Determine the (X, Y) coordinate at the center of the cell enclosing the given text.  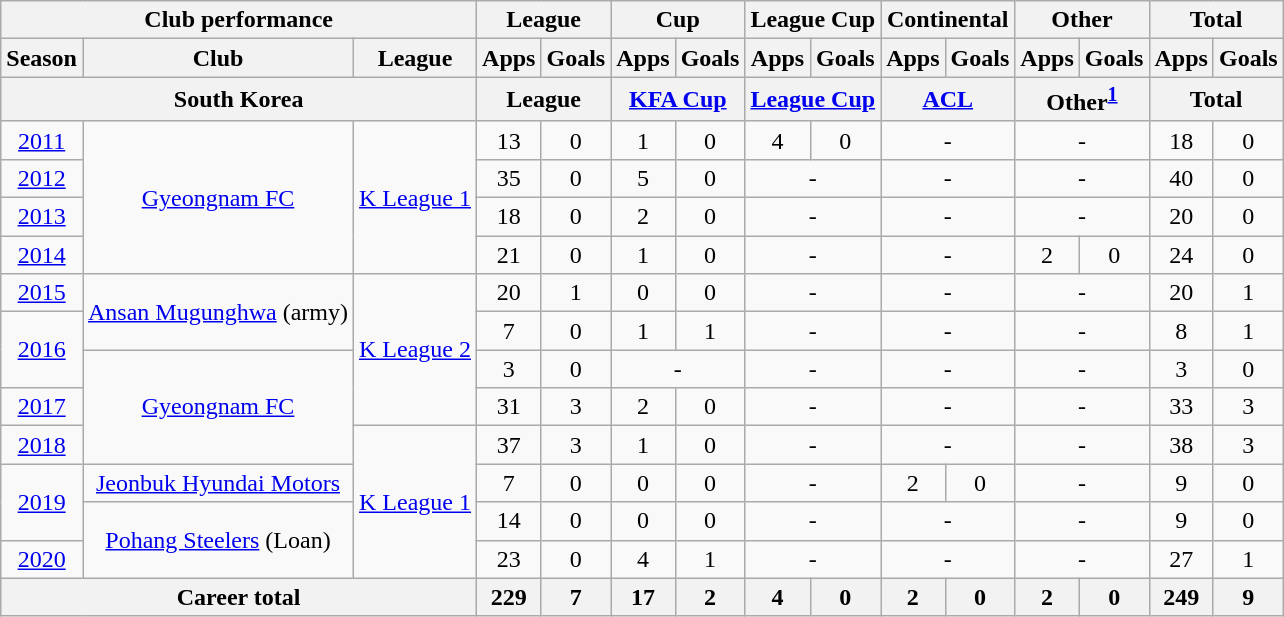
Continental (948, 20)
31 (509, 407)
Career total (239, 597)
229 (509, 597)
Other1 (1082, 100)
2017 (42, 407)
K League 2 (416, 350)
37 (509, 445)
ACL (948, 100)
KFA Cup (678, 100)
2018 (42, 445)
14 (509, 521)
Jeonbuk Hyundai Motors (218, 483)
2020 (42, 559)
21 (509, 255)
13 (509, 140)
35 (509, 178)
5 (643, 178)
2014 (42, 255)
2019 (42, 502)
27 (1181, 559)
17 (643, 597)
Ansan Mugunghwa (army) (218, 312)
Club (218, 58)
33 (1181, 407)
2013 (42, 217)
South Korea (239, 100)
2015 (42, 293)
Club performance (239, 20)
24 (1181, 255)
40 (1181, 178)
249 (1181, 597)
Season (42, 58)
Other (1082, 20)
2011 (42, 140)
38 (1181, 445)
8 (1181, 331)
23 (509, 559)
Cup (678, 20)
2012 (42, 178)
Pohang Steelers (Loan) (218, 540)
2016 (42, 350)
